Provide the (X, Y) coordinate of the cell's center where the given text is located.  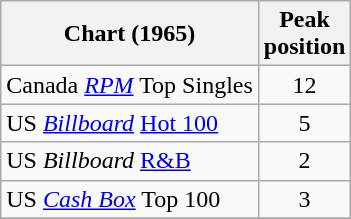
US Billboard R&B (130, 161)
3 (304, 199)
Canada RPM Top Singles (130, 85)
Chart (1965) (130, 34)
US Cash Box Top 100 (130, 199)
2 (304, 161)
12 (304, 85)
5 (304, 123)
Peakposition (304, 34)
US Billboard Hot 100 (130, 123)
